Capture the cell that displays the provided text and extract its (X, Y) central coordinate. 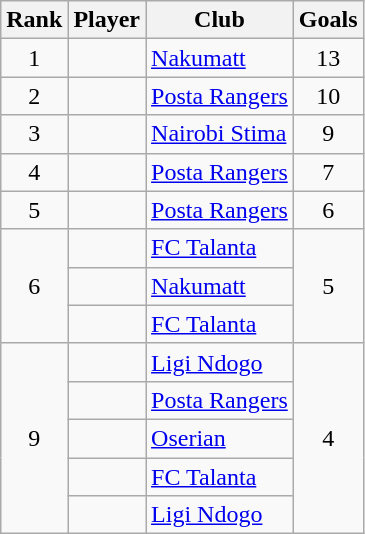
2 (34, 96)
Goals (328, 20)
Club (220, 20)
Oserian (220, 438)
Player (107, 20)
Nairobi Stima (220, 134)
Rank (34, 20)
3 (34, 134)
1 (34, 58)
13 (328, 58)
10 (328, 96)
7 (328, 172)
